Determine the (X, Y) coordinate at the center of the cell enclosing the given text.  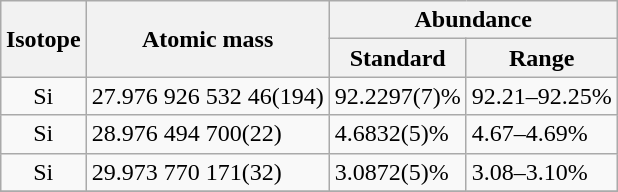
Atomic mass (208, 39)
Abundance (473, 20)
Standard (398, 58)
27.976 926 532 46(194) (208, 96)
4.6832(5)% (398, 134)
Isotope (43, 39)
4.67–4.69% (542, 134)
92.2297(7)% (398, 96)
3.08–3.10% (542, 172)
28.976 494 700(22) (208, 134)
3.0872(5)% (398, 172)
Range (542, 58)
92.21–92.25% (542, 96)
29.973 770 171(32) (208, 172)
